Search for the cell housing the specified text and yield its [X, Y] center coordinate. 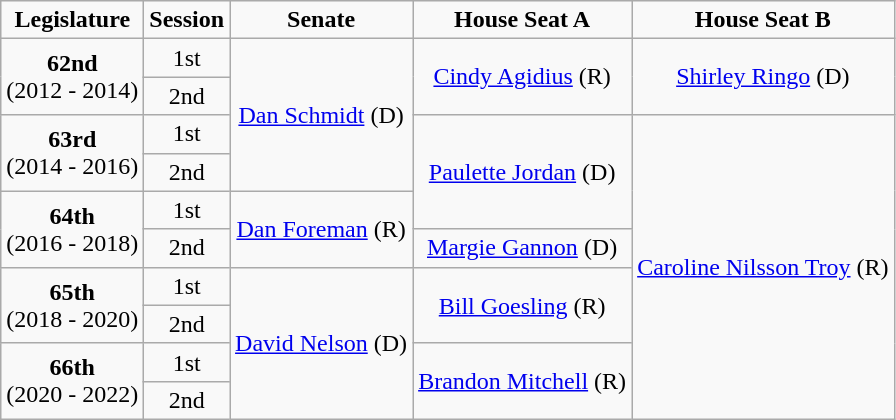
Legislature [72, 20]
63rd (2014 - 2016) [72, 153]
65th (2018 - 2020) [72, 305]
62nd (2012 - 2014) [72, 77]
66th (2020 - 2022) [72, 381]
Caroline Nilsson Troy (R) [763, 267]
David Nelson (D) [322, 343]
House Seat B [763, 20]
Dan Schmidt (D) [322, 115]
Bill Goesling (R) [522, 305]
Dan Foreman (R) [322, 229]
Paulette Jordan (D) [522, 172]
Brandon Mitchell (R) [522, 381]
House Seat A [522, 20]
Cindy Agidius (R) [522, 77]
Margie Gannon (D) [522, 248]
Shirley Ringo (D) [763, 77]
Senate [322, 20]
Session [187, 20]
64th (2016 - 2018) [72, 229]
